Find where the given text appears and provide that cell's center as (X, Y) coordinate. 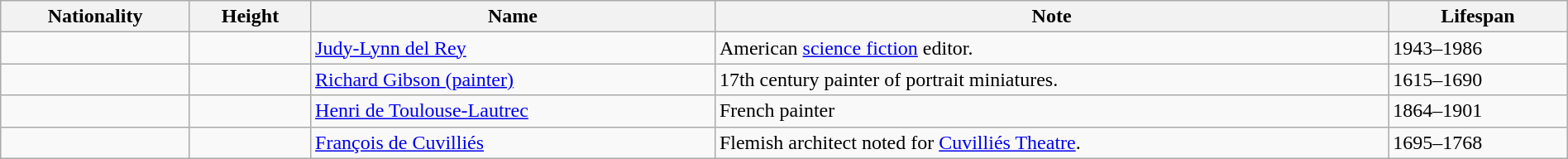
Note (1051, 17)
Richard Gibson (painter) (513, 79)
Flemish architect noted for Cuvilliés Theatre. (1051, 142)
1695–1768 (1479, 142)
1615–1690 (1479, 79)
Judy-Lynn del Rey (513, 48)
Nationality (96, 17)
1864–1901 (1479, 111)
American science fiction editor. (1051, 48)
François de Cuvilliés (513, 142)
17th century painter of portrait miniatures. (1051, 79)
Name (513, 17)
1943–1986 (1479, 48)
Henri de Toulouse-Lautrec (513, 111)
Lifespan (1479, 17)
Height (250, 17)
French painter (1051, 111)
